For the text-containing cell, return its midpoint in (x, y) coordinate format. 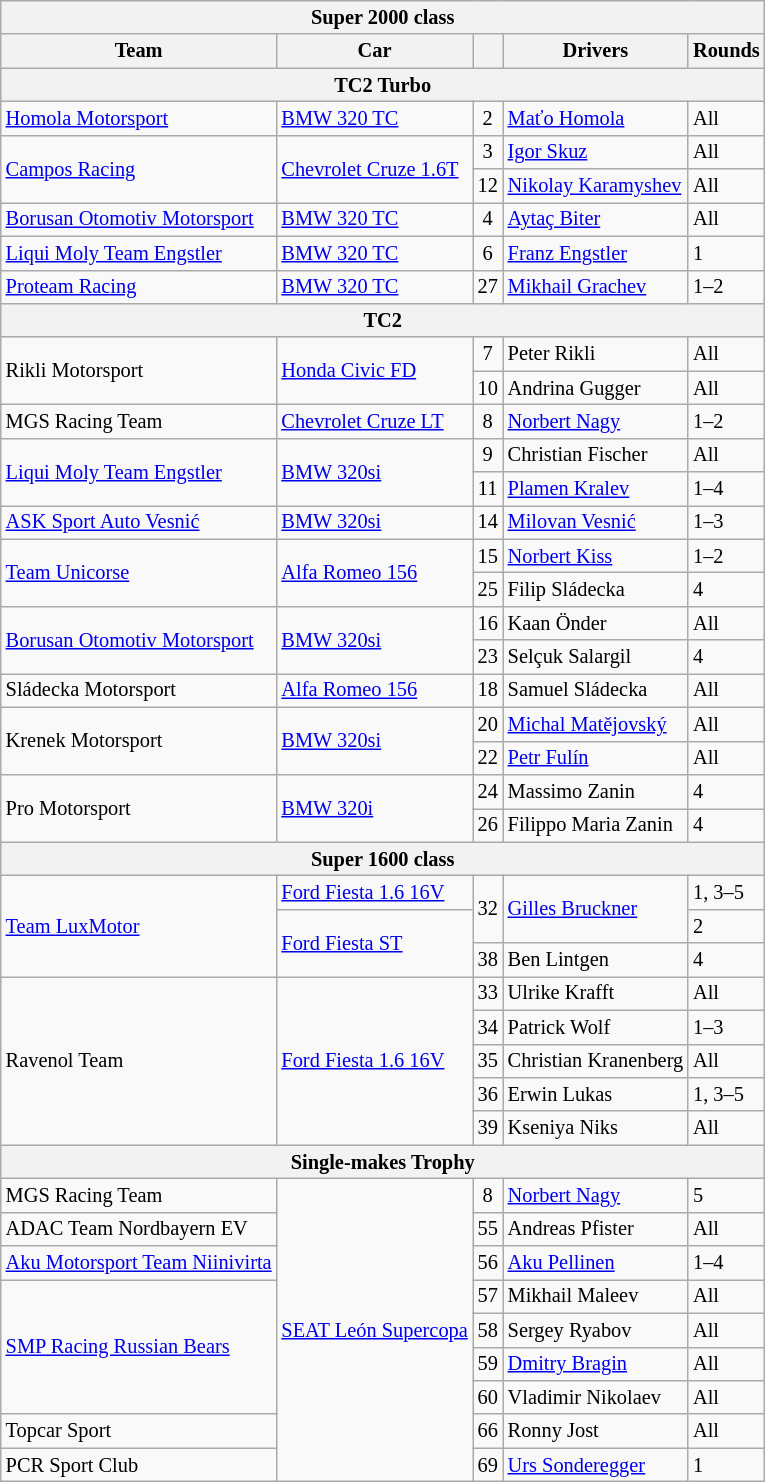
Samuel Sládecka (596, 690)
Nikolay Karamyshev (596, 186)
26 (488, 825)
14 (488, 522)
Franz Engstler (596, 253)
Norbert Kiss (596, 556)
TC2 (383, 320)
Topcar Sport (139, 1431)
22 (488, 758)
Aku Motorsport Team Niinivirta (139, 1263)
6 (488, 253)
Plamen Kralev (596, 489)
3 (488, 152)
16 (488, 623)
Honda Civic FD (374, 370)
Christian Fischer (596, 455)
Christian Kranenberg (596, 1061)
24 (488, 791)
Homola Motorsport (139, 118)
Igor Skuz (596, 152)
Team LuxMotor (139, 926)
Aytaç Biter (596, 219)
Dmitry Bragin (596, 1364)
Andrina Gugger (596, 388)
Super 2000 class (383, 17)
Mikhail Grachev (596, 287)
Peter Rikli (596, 354)
60 (488, 1397)
Andreas Pfister (596, 1229)
TC2 Turbo (383, 85)
9 (488, 455)
15 (488, 556)
Selçuk Salargil (596, 657)
55 (488, 1229)
SMP Racing Russian Bears (139, 1346)
Ford Fiesta ST (374, 942)
Ronny Jost (596, 1431)
Chevrolet Cruze LT (374, 421)
Massimo Zanin (596, 791)
Kaan Önder (596, 623)
Super 1600 class (383, 859)
Campos Racing (139, 168)
Michal Matějovský (596, 724)
Urs Sonderegger (596, 1465)
PCR Sport Club (139, 1465)
Team (139, 51)
Team Unicorse (139, 572)
23 (488, 657)
Erwin Lukas (596, 1094)
Patrick Wolf (596, 1027)
Filip Sládecka (596, 589)
Chevrolet Cruze 1.6T (374, 168)
Car (374, 51)
58 (488, 1330)
Sergey Ryabov (596, 1330)
Rikli Motorsport (139, 370)
Ben Lintgen (596, 960)
SEAT León Supercopa (374, 1330)
11 (488, 489)
Filippo Maria Zanin (596, 825)
12 (488, 186)
Kseniya Niks (596, 1128)
35 (488, 1061)
Single-makes Trophy (383, 1162)
66 (488, 1431)
Pro Motorsport (139, 808)
5 (726, 1195)
Proteam Racing (139, 287)
ASK Sport Auto Vesnić (139, 522)
Milovan Vesnić (596, 522)
59 (488, 1364)
10 (488, 388)
39 (488, 1128)
18 (488, 690)
BMW 320i (374, 808)
Mikhail Maleev (596, 1296)
Gilles Bruckner (596, 908)
Krenek Motorsport (139, 740)
27 (488, 287)
20 (488, 724)
ADAC Team Nordbayern EV (139, 1229)
25 (488, 589)
Ravenol Team (139, 1060)
Ulrike Krafft (596, 993)
36 (488, 1094)
34 (488, 1027)
Vladimir Nikolaev (596, 1397)
Maťo Homola (596, 118)
69 (488, 1465)
Petr Fulín (596, 758)
57 (488, 1296)
33 (488, 993)
Drivers (596, 51)
Rounds (726, 51)
7 (488, 354)
32 (488, 908)
38 (488, 960)
Sládecka Motorsport (139, 690)
56 (488, 1263)
Aku Pellinen (596, 1263)
